Capture the cell that displays the provided text and extract its [x, y] central coordinate. 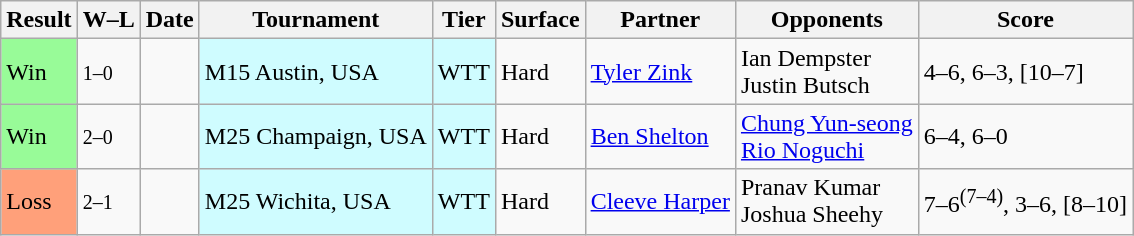
Ben Shelton [660, 136]
Opponents [826, 20]
Ian Dempster Justin Butsch [826, 72]
M25 Champaign, USA [316, 136]
W–L [108, 20]
7–6(7–4), 3–6, [8–10] [1025, 202]
M25 Wichita, USA [316, 202]
Surface [540, 20]
Tier [464, 20]
Tyler Zink [660, 72]
Result [39, 20]
2–1 [108, 202]
1–0 [108, 72]
2–0 [108, 136]
Tournament [316, 20]
Date [170, 20]
Chung Yun-seong Rio Noguchi [826, 136]
Cleeve Harper [660, 202]
Score [1025, 20]
Pranav Kumar Joshua Sheehy [826, 202]
Loss [39, 202]
6–4, 6–0 [1025, 136]
M15 Austin, USA [316, 72]
4–6, 6–3, [10–7] [1025, 72]
Partner [660, 20]
